Locate the cell with the specified text and output its (x, y) center coordinate. 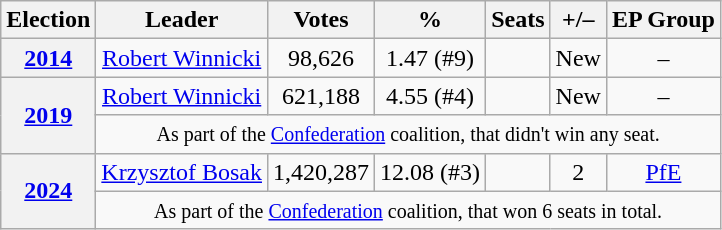
Krzysztof Bosak (182, 172)
2014 (48, 58)
Votes (322, 20)
12.08 (#3) (430, 172)
Seats (518, 20)
Election (48, 20)
% (430, 20)
2 (578, 172)
4.55 (#4) (430, 96)
Leader (182, 20)
EP Group (663, 20)
1.47 (#9) (430, 58)
2024 (48, 191)
1,420,287 (322, 172)
98,626 (322, 58)
As part of the Confederation coalition, that didn't win any seat. (408, 134)
621,188 (322, 96)
As part of the Confederation coalition, that won 6 seats in total. (408, 210)
2019 (48, 115)
PfE (663, 172)
+/– (578, 20)
